Scan for the cell matching the given text and deliver its [X, Y] coordinate at center. 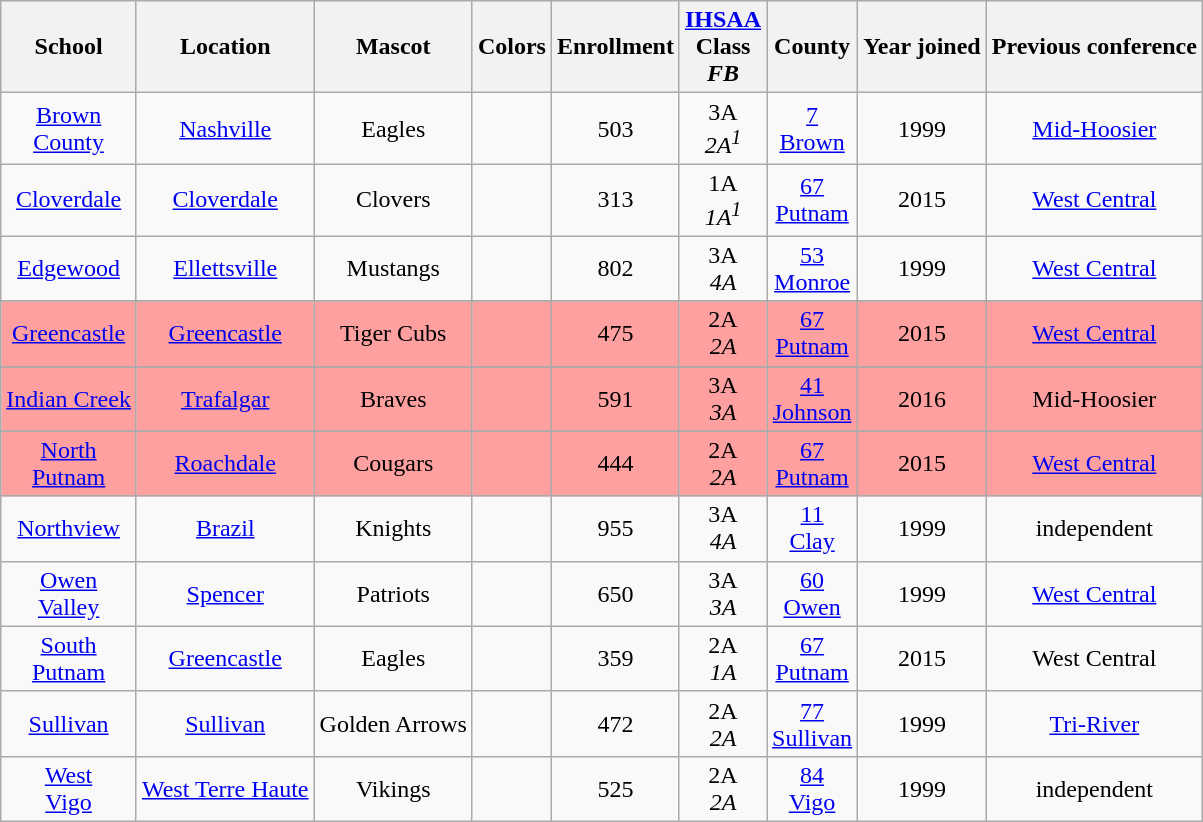
Spencer [225, 594]
Ellettsville [225, 268]
955 [615, 528]
School [69, 47]
2016 [922, 398]
Knights [393, 528]
503 [615, 129]
Braves [393, 398]
525 [615, 788]
Colors [512, 47]
41 Johnson [812, 398]
60 Owen [812, 594]
359 [615, 658]
802 [615, 268]
North Putnam [69, 464]
472 [615, 724]
1A1A1 [722, 200]
Location [225, 47]
313 [615, 200]
Patriots [393, 594]
53 Monroe [812, 268]
11 Clay [812, 528]
Vikings [393, 788]
Trafalgar [225, 398]
West Vigo [69, 788]
Clovers [393, 200]
Tri-River [1094, 724]
Nashville [225, 129]
Tiger Cubs [393, 334]
Edgewood [69, 268]
2A1A [722, 658]
Previous conference [1094, 47]
Roachdale [225, 464]
Golden Arrows [393, 724]
Brazil [225, 528]
IHSAA Class FB [722, 47]
2A2A [722, 464]
650 [615, 594]
Northview [69, 528]
3A 2A1 [722, 129]
591 [615, 398]
West Terre Haute [225, 788]
Mustangs [393, 268]
Brown County [69, 129]
84 Vigo [812, 788]
County [812, 47]
Enrollment [615, 47]
Year joined [922, 47]
475 [615, 334]
Indian Creek [69, 398]
Cougars [393, 464]
South Putnam [69, 658]
Mascot [393, 47]
7 Brown [812, 129]
77 Sullivan [812, 724]
444 [615, 464]
Owen Valley [69, 594]
